Determine the [X, Y] coordinate at the center of the cell enclosing the given text.  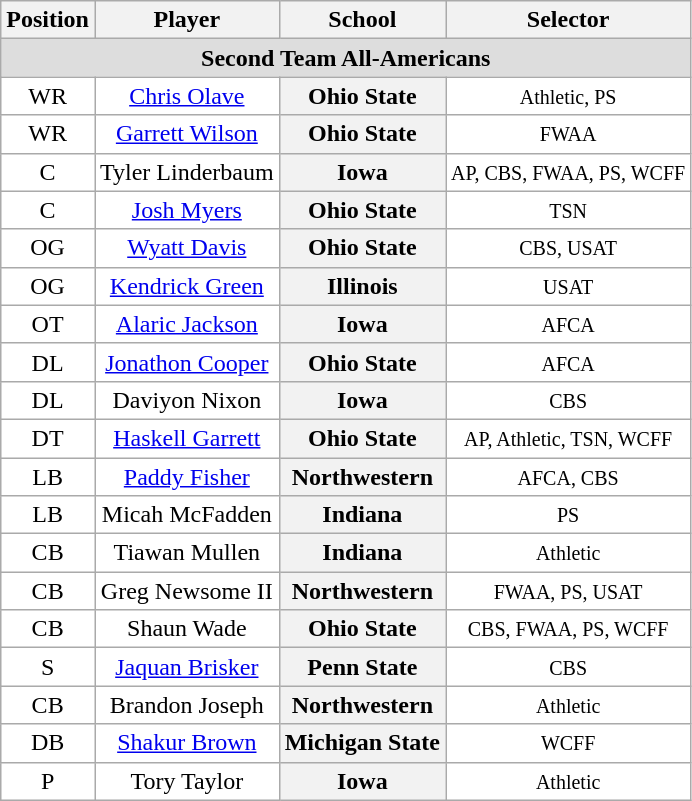
AFCA, CBS [568, 477]
CBS, USAT [568, 248]
DT [48, 438]
Illinois [362, 286]
Selector [568, 20]
USAT [568, 286]
Jonathon Cooper [186, 362]
PS [568, 515]
Tiawan Mullen [186, 553]
Tyler Linderbaum [186, 172]
Paddy Fisher [186, 477]
Haskell Garrett [186, 438]
Greg Newsome II [186, 591]
Shaun Wade [186, 629]
DB [48, 743]
Position [48, 20]
Michigan State [362, 743]
AP, CBS, FWAA, PS, WCFF [568, 172]
P [48, 781]
School [362, 20]
Jaquan Brisker [186, 667]
Daviyon Nixon [186, 400]
OT [48, 324]
Player [186, 20]
Wyatt Davis [186, 248]
Garrett Wilson [186, 134]
Tory Taylor [186, 781]
CBS, FWAA, PS, WCFF [568, 629]
Micah McFadden [186, 515]
Alaric Jackson [186, 324]
WCFF [568, 743]
Second Team All-Americans [346, 58]
S [48, 667]
Penn State [362, 667]
Josh Myers [186, 210]
AP, Athletic, TSN, WCFF [568, 438]
TSN [568, 210]
Athletic, PS [568, 96]
Kendrick Green [186, 286]
FWAA [568, 134]
Brandon Joseph [186, 705]
Chris Olave [186, 96]
FWAA, PS, USAT [568, 591]
Shakur Brown [186, 743]
